Find where the given text appears and provide that cell's center as [X, Y] coordinate. 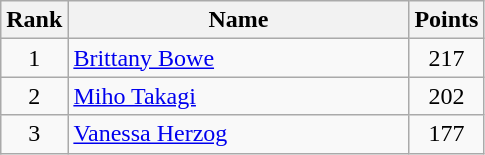
Vanessa Herzog [238, 134]
Miho Takagi [238, 96]
3 [34, 134]
202 [446, 96]
217 [446, 58]
1 [34, 58]
Rank [34, 20]
2 [34, 96]
177 [446, 134]
Brittany Bowe [238, 58]
Name [238, 20]
Points [446, 20]
